Search for the cell housing the specified text and yield its (x, y) center coordinate. 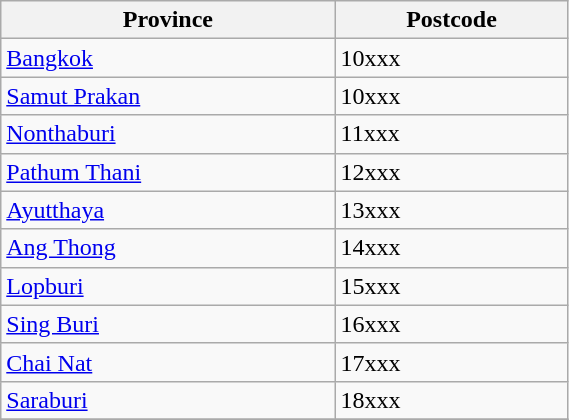
Ayutthaya (168, 210)
Samut Prakan (168, 96)
Bangkok (168, 58)
Chai Nat (168, 362)
11xxx (452, 134)
12xxx (452, 172)
Ang Thong (168, 248)
14xxx (452, 248)
Saraburi (168, 400)
16xxx (452, 324)
18xxx (452, 400)
Nonthaburi (168, 134)
Province (168, 20)
15xxx (452, 286)
Sing Buri (168, 324)
Pathum Thani (168, 172)
Lopburi (168, 286)
Postcode (452, 20)
13xxx (452, 210)
17xxx (452, 362)
